Locate the cell with the specified text and output its (X, Y) center coordinate. 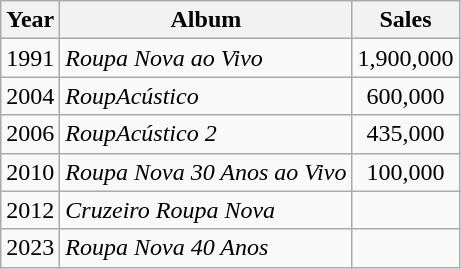
Roupa Nova 40 Anos (206, 248)
Roupa Nova 30 Anos ao Vivo (206, 172)
600,000 (406, 96)
Album (206, 20)
2012 (30, 210)
1,900,000 (406, 58)
2004 (30, 96)
Cruzeiro Roupa Nova (206, 210)
100,000 (406, 172)
Year (30, 20)
RoupAcústico (206, 96)
RoupAcústico 2 (206, 134)
435,000 (406, 134)
1991 (30, 58)
2006 (30, 134)
Sales (406, 20)
2010 (30, 172)
2023 (30, 248)
Roupa Nova ao Vivo (206, 58)
